Search for the cell housing the specified text and yield its [X, Y] center coordinate. 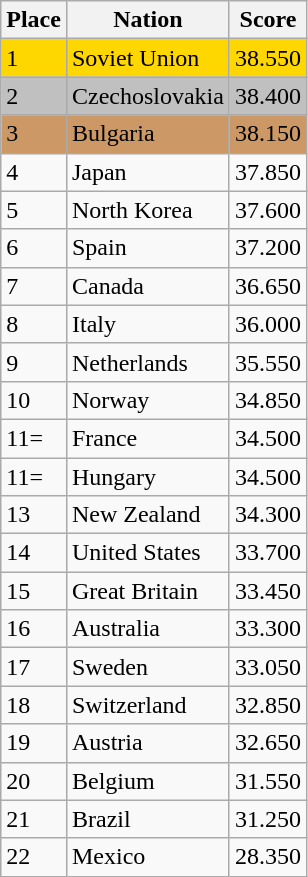
Spain [148, 248]
Sweden [148, 667]
31.250 [268, 819]
34.850 [268, 400]
10 [34, 400]
33.300 [268, 629]
32.650 [268, 743]
31.550 [268, 781]
37.850 [268, 172]
8 [34, 324]
Place [34, 20]
33.450 [268, 591]
France [148, 438]
2 [34, 96]
Hungary [148, 477]
Brazil [148, 819]
Soviet Union [148, 58]
16 [34, 629]
6 [34, 248]
36.000 [268, 324]
20 [34, 781]
37.600 [268, 210]
5 [34, 210]
32.850 [268, 705]
Japan [148, 172]
Great Britain [148, 591]
Italy [148, 324]
38.400 [268, 96]
Nation [148, 20]
1 [34, 58]
18 [34, 705]
Switzerland [148, 705]
Canada [148, 286]
37.200 [268, 248]
28.350 [268, 857]
United States [148, 553]
19 [34, 743]
Belgium [148, 781]
9 [34, 362]
7 [34, 286]
North Korea [148, 210]
15 [34, 591]
Norway [148, 400]
Netherlands [148, 362]
Australia [148, 629]
Mexico [148, 857]
34.300 [268, 515]
33.050 [268, 667]
Score [268, 20]
Bulgaria [148, 134]
22 [34, 857]
13 [34, 515]
3 [34, 134]
14 [34, 553]
35.550 [268, 362]
Czechoslovakia [148, 96]
38.150 [268, 134]
17 [34, 667]
21 [34, 819]
33.700 [268, 553]
36.650 [268, 286]
New Zealand [148, 515]
38.550 [268, 58]
Austria [148, 743]
4 [34, 172]
